Return [X, Y] of the center of cell containing provided text 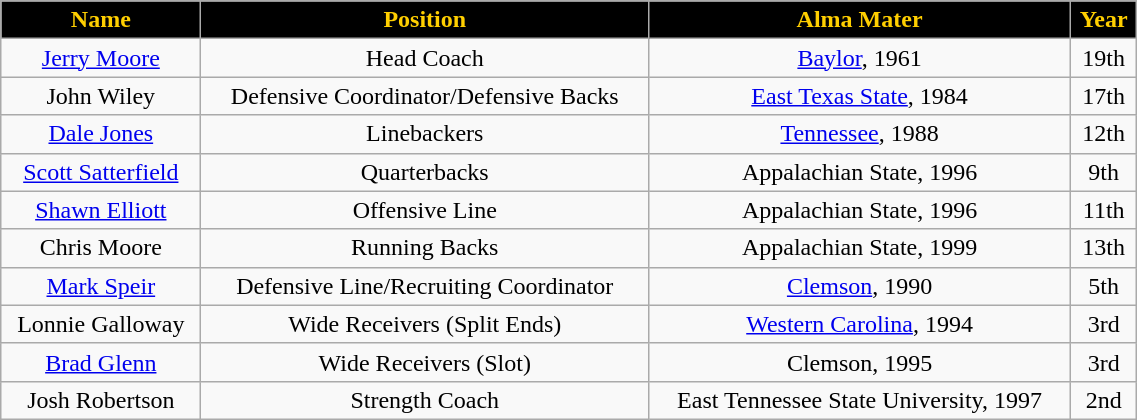
Scott Satterfield [101, 172]
Defensive Line/Recruiting Coordinator [425, 286]
Shawn Elliott [101, 210]
19th [1104, 58]
Strength Coach [425, 400]
13th [1104, 248]
Baylor, 1961 [860, 58]
Running Backs [425, 248]
Mark Speir [101, 286]
Lonnie Galloway [101, 324]
Quarterbacks [425, 172]
Wide Receivers (Slot) [425, 362]
11th [1104, 210]
Clemson, 1990 [860, 286]
Offensive Line [425, 210]
Name [101, 20]
Defensive Coordinator/Defensive Backs [425, 96]
Head Coach [425, 58]
Year [1104, 20]
Linebackers [425, 134]
2nd [1104, 400]
Wide Receivers (Split Ends) [425, 324]
East Texas State, 1984 [860, 96]
Brad Glenn [101, 362]
5th [1104, 286]
Clemson, 1995 [860, 362]
John Wiley [101, 96]
9th [1104, 172]
Dale Jones [101, 134]
East Tennessee State University, 1997 [860, 400]
Appalachian State, 1999 [860, 248]
Western Carolina, 1994 [860, 324]
Alma Mater [860, 20]
Josh Robertson [101, 400]
12th [1104, 134]
17th [1104, 96]
Position [425, 20]
Chris Moore [101, 248]
Tennessee, 1988 [860, 134]
Jerry Moore [101, 58]
